Capture the cell that displays the provided text and extract its [X, Y] central coordinate. 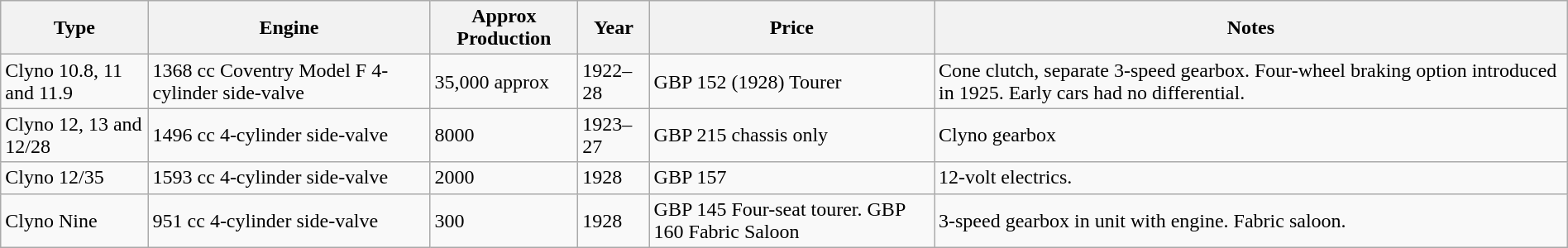
Notes [1251, 28]
3-speed gearbox in unit with engine. Fabric saloon. [1251, 220]
35,000 approx [504, 81]
300 [504, 220]
Clyno 12/35 [74, 178]
12-volt electrics. [1251, 178]
Clyno gearbox [1251, 136]
Year [614, 28]
GBP 215 chassis only [791, 136]
1368 cc Coventry Model F 4-cylinder side-valve [289, 81]
1922–28 [614, 81]
951 cc 4-cylinder side-valve [289, 220]
8000 [504, 136]
1593 cc 4-cylinder side-valve [289, 178]
2000 [504, 178]
Cone clutch, separate 3-speed gearbox. Four-wheel braking option introduced in 1925. Early cars had no differential. [1251, 81]
1923–27 [614, 136]
GBP 152 (1928) Tourer [791, 81]
Clyno 10.8, 11 and 11.9 [74, 81]
Price [791, 28]
GBP 145 Four-seat tourer. GBP 160 Fabric Saloon [791, 220]
Approx Production [504, 28]
Engine [289, 28]
GBP 157 [791, 178]
Clyno 12, 13 and 12/28 [74, 136]
Type [74, 28]
1496 cc 4-cylinder side-valve [289, 136]
Clyno Nine [74, 220]
